Output the [X, Y] coordinate of the center of the cell containing the given text.  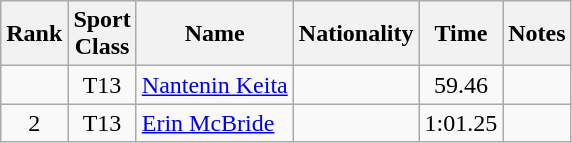
Nationality [356, 34]
2 [34, 123]
59.46 [461, 85]
1:01.25 [461, 123]
SportClass [102, 34]
Nantenin Keita [214, 85]
Erin McBride [214, 123]
Rank [34, 34]
Time [461, 34]
Notes [537, 34]
Name [214, 34]
